Pinpoint the cell where the given text exists, returning its (x, y) midpoint coordinate. 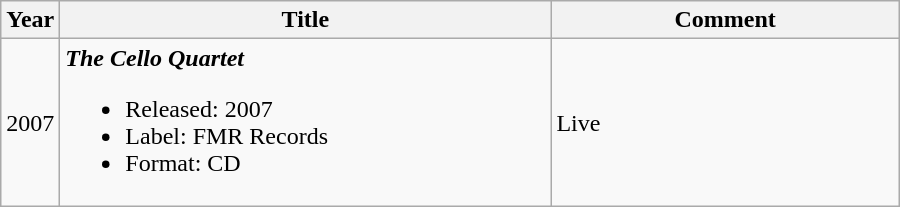
Live (726, 122)
The Cello QuartetReleased: 2007Label: FMR Records Format: CD (306, 122)
Year (30, 20)
2007 (30, 122)
Comment (726, 20)
Title (306, 20)
